Identify which cell holds the provided text, then report its (X, Y) central coordinate. 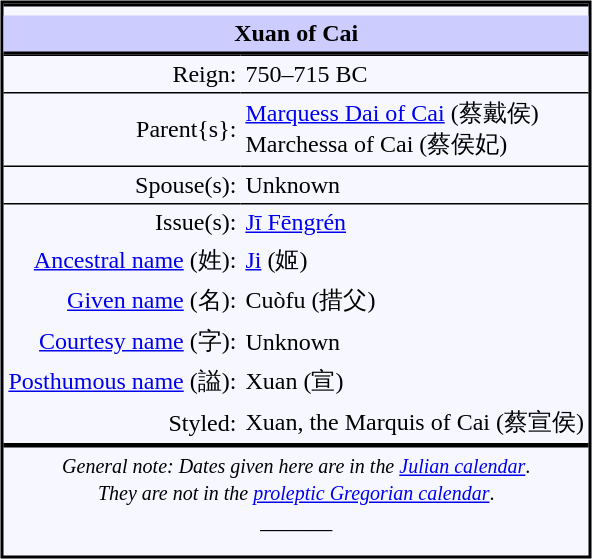
Ji (姬) (415, 260)
Parent{s}: (122, 129)
Ancestral name (姓): (122, 260)
750–715 BC (415, 73)
Xuan (宣) (415, 382)
——— (296, 528)
Posthumous name (謚): (122, 382)
Spouse(s): (122, 185)
Styled: (122, 422)
Xuan, the Marquis of Cai (蔡宣侯) (415, 422)
Xuan of Cai (296, 36)
Marquess Dai of Cai (蔡戴侯) Marchessa of Cai (蔡侯妃) (415, 129)
Issue(s): (122, 222)
Cuòfu (措父) (415, 301)
Given name (名): (122, 301)
General note: Dates given here are in the Julian calendar.They are not in the proleptic Gregorian calendar. (296, 477)
Reign: (122, 73)
Jī Fēngrén (415, 222)
Courtesy name (字): (122, 342)
